Locate the cell with the specified text and output its (X, Y) center coordinate. 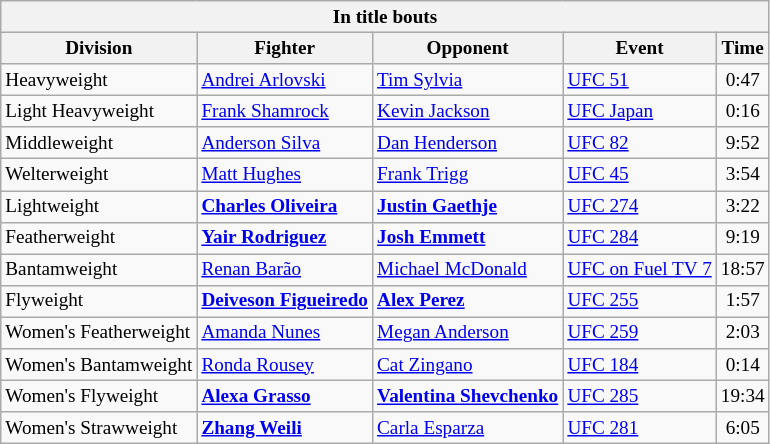
Charles Oliveira (285, 206)
Frank Trigg (467, 175)
UFC on Fuel TV 7 (640, 270)
Fighter (285, 48)
3:22 (742, 206)
Tim Sylvia (467, 80)
Women's Featherweight (99, 333)
2:03 (742, 333)
Welterweight (99, 175)
6:05 (742, 428)
UFC 285 (640, 396)
Ronda Rousey (285, 365)
UFC 259 (640, 333)
Light Heavyweight (99, 111)
Middleweight (99, 143)
Yair Rodriguez (285, 238)
UFC 274 (640, 206)
UFC 255 (640, 301)
UFC 51 (640, 80)
Zhang Weili (285, 428)
Heavyweight (99, 80)
Cat Zingano (467, 365)
Anderson Silva (285, 143)
UFC 284 (640, 238)
Josh Emmett (467, 238)
Bantamweight (99, 270)
UFC 82 (640, 143)
Time (742, 48)
Kevin Jackson (467, 111)
Alexa Grasso (285, 396)
Michael McDonald (467, 270)
18:57 (742, 270)
Matt Hughes (285, 175)
3:54 (742, 175)
Valentina Shevchenko (467, 396)
0:14 (742, 365)
1:57 (742, 301)
Division (99, 48)
Opponent (467, 48)
Carla Esparza (467, 428)
UFC 184 (640, 365)
Women's Strawweight (99, 428)
Dan Henderson (467, 143)
In title bouts (385, 17)
Lightweight (99, 206)
Alex Perez (467, 301)
Deiveson Figueiredo (285, 301)
Amanda Nunes (285, 333)
Andrei Arlovski (285, 80)
9:19 (742, 238)
Women's Flyweight (99, 396)
Renan Barão (285, 270)
UFC 281 (640, 428)
Megan Anderson (467, 333)
9:52 (742, 143)
Featherweight (99, 238)
Event (640, 48)
Frank Shamrock (285, 111)
Justin Gaethje (467, 206)
UFC 45 (640, 175)
0:16 (742, 111)
19:34 (742, 396)
Women's Bantamweight (99, 365)
0:47 (742, 80)
Flyweight (99, 301)
UFC Japan (640, 111)
